Return the (x, y) coordinate for the center point of the cell that contains the specified text.  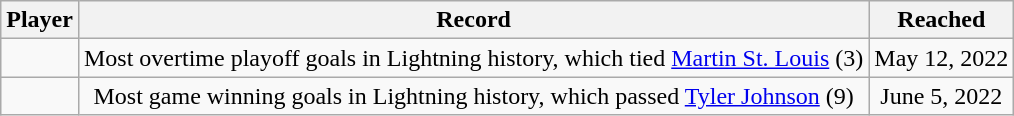
June 5, 2022 (942, 96)
Record (473, 20)
Reached (942, 20)
May 12, 2022 (942, 58)
Most game winning goals in Lightning history, which passed Tyler Johnson (9) (473, 96)
Most overtime playoff goals in Lightning history, which tied Martin St. Louis (3) (473, 58)
Player (40, 20)
